Identify which cell holds the provided text, then report its [X, Y] central coordinate. 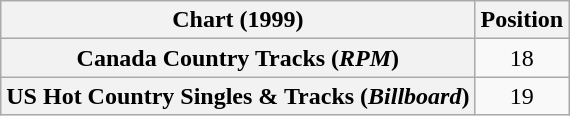
19 [522, 96]
Position [522, 20]
Canada Country Tracks (RPM) [238, 58]
Chart (1999) [238, 20]
18 [522, 58]
US Hot Country Singles & Tracks (Billboard) [238, 96]
